Find where the given text appears and provide that cell's center as (x, y) coordinate. 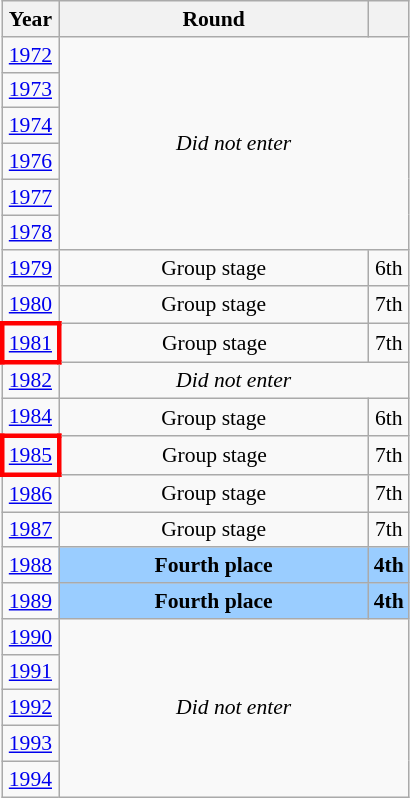
1985 (30, 456)
1984 (30, 418)
1972 (30, 55)
1974 (30, 126)
1990 (30, 637)
1994 (30, 779)
1976 (30, 162)
1978 (30, 233)
1981 (30, 342)
1986 (30, 494)
1988 (30, 566)
1980 (30, 304)
1977 (30, 197)
1991 (30, 672)
1987 (30, 530)
1973 (30, 90)
1982 (30, 380)
1979 (30, 269)
1989 (30, 601)
Year (30, 19)
1992 (30, 708)
1993 (30, 744)
Round (214, 19)
